Output the (X, Y) coordinate of the center of the cell containing the given text.  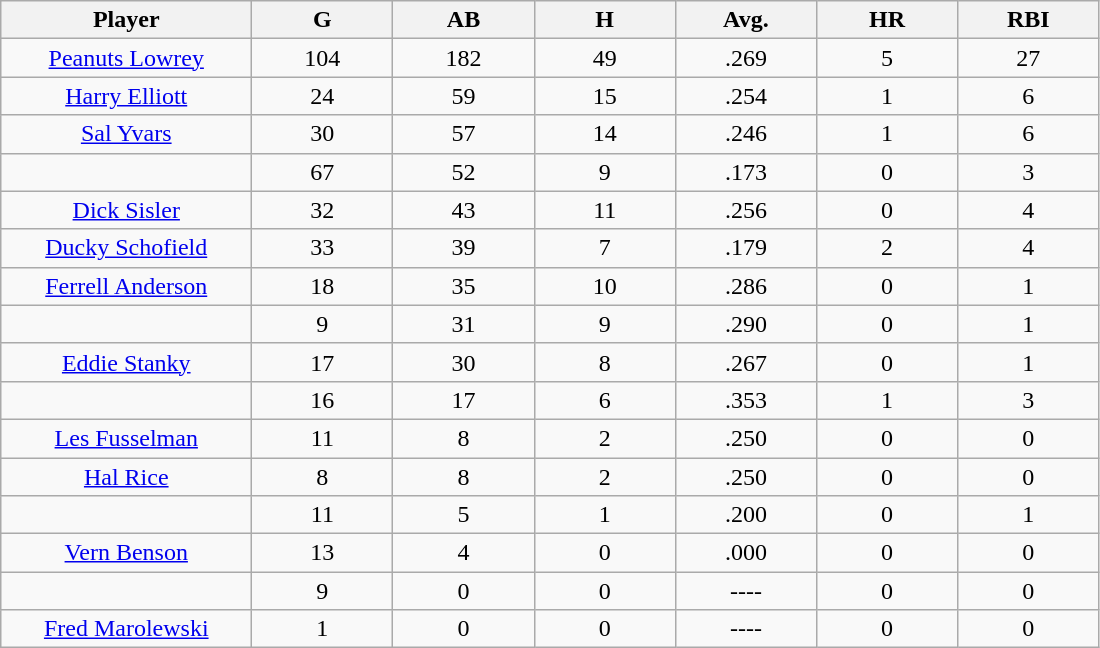
35 (464, 286)
16 (322, 400)
.246 (746, 134)
39 (464, 248)
.200 (746, 515)
.267 (746, 362)
Fred Marolewski (126, 629)
H (604, 20)
Eddie Stanky (126, 362)
.290 (746, 324)
.000 (746, 553)
.269 (746, 58)
49 (604, 58)
Peanuts Lowrey (126, 58)
27 (1028, 58)
.256 (746, 210)
14 (604, 134)
Avg. (746, 20)
HR (886, 20)
Harry Elliott (126, 96)
Ferrell Anderson (126, 286)
67 (322, 172)
31 (464, 324)
.286 (746, 286)
15 (604, 96)
Les Fusselman (126, 438)
.353 (746, 400)
.254 (746, 96)
18 (322, 286)
13 (322, 553)
104 (322, 58)
24 (322, 96)
Hal Rice (126, 477)
7 (604, 248)
Player (126, 20)
10 (604, 286)
Ducky Schofield (126, 248)
G (322, 20)
Sal Yvars (126, 134)
.179 (746, 248)
AB (464, 20)
33 (322, 248)
32 (322, 210)
57 (464, 134)
Vern Benson (126, 553)
.173 (746, 172)
43 (464, 210)
Dick Sisler (126, 210)
52 (464, 172)
182 (464, 58)
RBI (1028, 20)
59 (464, 96)
